Return the [X, Y] coordinate for the center point of the cell that contains the specified text.  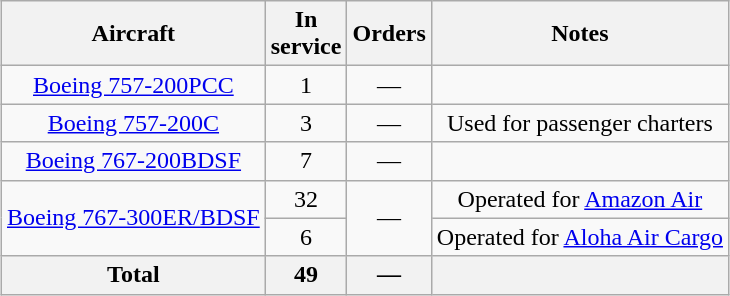
Boeing 767-300ER/BDSF [133, 218]
3 [306, 123]
6 [306, 237]
Notes [580, 34]
Aircraft [133, 34]
In service [306, 34]
49 [306, 275]
Total [133, 275]
Orders [389, 34]
Operated for Amazon Air [580, 199]
Operated for Aloha Air Cargo [580, 237]
1 [306, 85]
Boeing 757-200PCC [133, 85]
7 [306, 161]
Boeing 757-200C [133, 123]
Used for passenger charters [580, 123]
Boeing 767-200BDSF [133, 161]
32 [306, 199]
